For the text-containing cell, return its midpoint in (x, y) coordinate format. 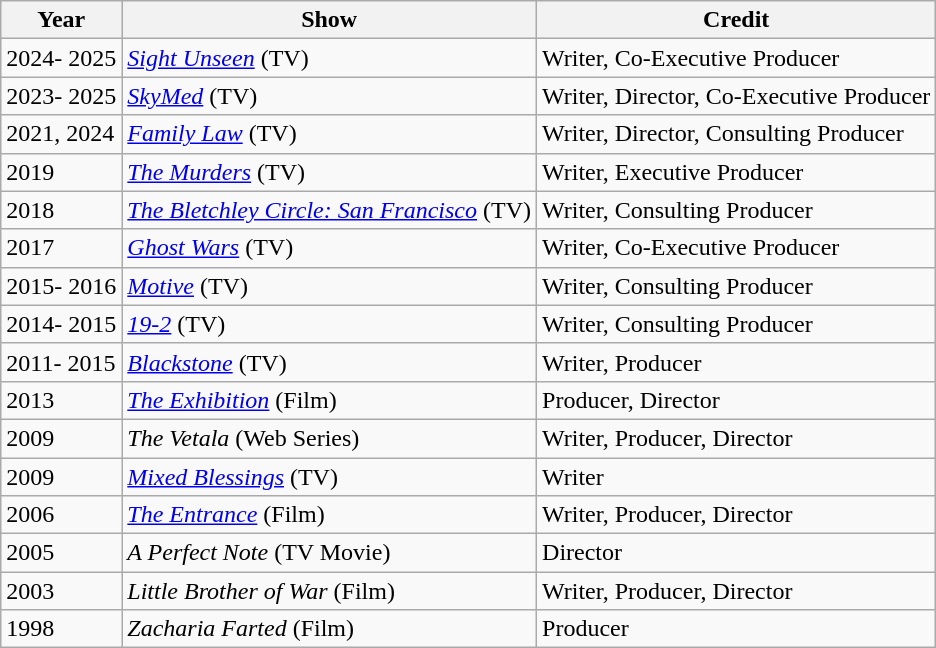
Writer, Director, Consulting Producer (736, 134)
Year (62, 20)
Writer, Executive Producer (736, 172)
Motive (TV) (330, 286)
The Murders (TV) (330, 172)
The Exhibition (Film) (330, 400)
2017 (62, 248)
2014- 2015 (62, 324)
The Entrance (Film) (330, 515)
2023- 2025 (62, 96)
2015- 2016 (62, 286)
SkyMed (TV) (330, 96)
2006 (62, 515)
Producer (736, 629)
Zacharia Farted (Film) (330, 629)
2018 (62, 210)
Blackstone (TV) (330, 362)
Credit (736, 20)
Writer (736, 477)
Writer, Producer (736, 362)
Director (736, 553)
19-2 (TV) (330, 324)
2003 (62, 591)
Family Law (TV) (330, 134)
2021, 2024 (62, 134)
Ghost Wars (TV) (330, 248)
Writer, Director, Co-Executive Producer (736, 96)
Little Brother of War (Film) (330, 591)
2019 (62, 172)
2011- 2015 (62, 362)
Producer, Director (736, 400)
Mixed Blessings (TV) (330, 477)
2005 (62, 553)
Show (330, 20)
1998 (62, 629)
Sight Unseen (TV) (330, 58)
The Bletchley Circle: San Francisco (TV) (330, 210)
2013 (62, 400)
The Vetala (Web Series) (330, 438)
2024- 2025 (62, 58)
A Perfect Note (TV Movie) (330, 553)
